Output the [X, Y] coordinate of the center of the cell containing the given text.  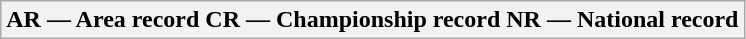
AR — Area record CR — Championship record NR — National record [372, 20]
